Search for the cell housing the specified text and yield its (x, y) center coordinate. 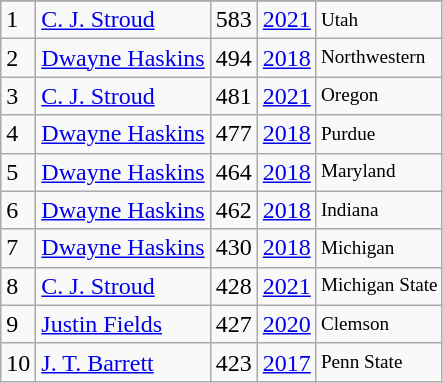
6 (18, 210)
5 (18, 172)
462 (234, 210)
Justin Fields (123, 324)
464 (234, 172)
481 (234, 96)
428 (234, 286)
8 (18, 286)
Michigan (379, 248)
2 (18, 58)
430 (234, 248)
Utah (379, 20)
2020 (286, 324)
583 (234, 20)
494 (234, 58)
J. T. Barrett (123, 362)
Northwestern (379, 58)
423 (234, 362)
Penn State (379, 362)
9 (18, 324)
10 (18, 362)
Clemson (379, 324)
Maryland (379, 172)
7 (18, 248)
1 (18, 20)
3 (18, 96)
Indiana (379, 210)
477 (234, 134)
Michigan State (379, 286)
2017 (286, 362)
4 (18, 134)
427 (234, 324)
Oregon (379, 96)
Purdue (379, 134)
